Extract the (X, Y) coordinate from the center of the cell holding the provided text.  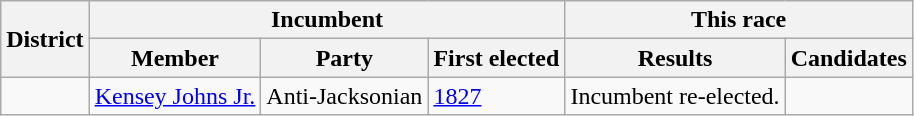
Candidates (848, 58)
Party (344, 58)
Member (175, 58)
Results (675, 58)
1827 (496, 96)
District (45, 39)
Kensey Johns Jr. (175, 96)
Incumbent (327, 20)
This race (738, 20)
Incumbent re-elected. (675, 96)
First elected (496, 58)
Anti-Jacksonian (344, 96)
